Capture the cell that displays the provided text and extract its [x, y] central coordinate. 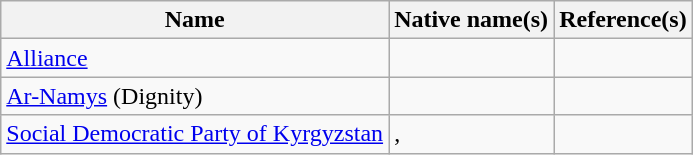
Reference(s) [624, 20]
Name [195, 20]
, [472, 134]
Native name(s) [472, 20]
Ar-Namys (Dignity) [195, 96]
Alliance [195, 58]
Social Democratic Party of Kyrgyzstan [195, 134]
